Capture the cell that displays the provided text and extract its (x, y) central coordinate. 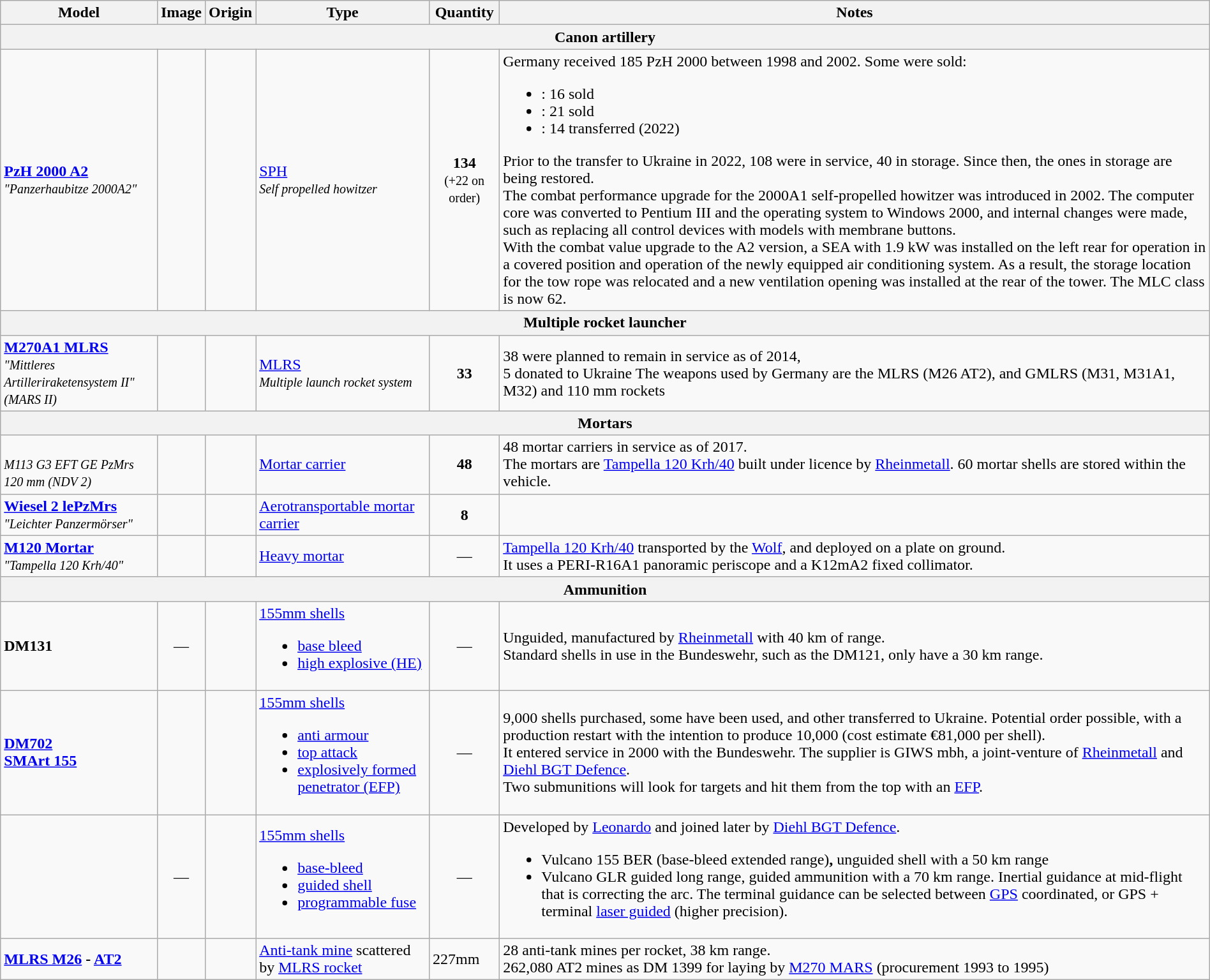
MLRS M26 - AT2 (79, 960)
33 (465, 373)
Unguided, manufactured by Rheinmetall with 40 km of range.Standard shells in use in the Bundeswehr, such as the DM121, only have a 30 km range. (855, 646)
155mm shellsanti armourtop attackexplosively formed penetrator (EFP) (343, 752)
Multiple rocket launcher (605, 323)
Anti-tank mine scattered by MLRS rocket (343, 960)
Mortar carrier (343, 464)
155mm shellsbase bleedhigh explosive (HE) (343, 646)
M120 Mortar"Tampella 120 Krh/40" (79, 556)
Type (343, 13)
SPHSelf propelled howitzer (343, 180)
Canon artillery (605, 37)
DM131 (79, 646)
Ammunition (605, 589)
DM702SMArt 155 (79, 752)
48 (465, 464)
227mm (465, 960)
28 anti-tank mines per rocket, 38 km range.262,080 AT2 mines as DM 1399 for laying by M270 MARS (procurement 1993 to 1995) (855, 960)
Wiesel 2 lePzMrs"Leichter Panzermörser" (79, 514)
Heavy mortar (343, 556)
Notes (855, 13)
MLRSMultiple launch rocket system (343, 373)
Quantity (465, 13)
Image (181, 13)
M113 G3 EFT GE PzMrs 120 mm (NDV 2) (79, 464)
Model (79, 13)
155mm shellsbase-bleedguided shellprogrammable fuse (343, 876)
M270A1 MLRS"Mittleres Artilleriraketensystem II" (MARS II) (79, 373)
PzH 2000 A2"Panzerhaubitze 2000A2" (79, 180)
Aerotransportable mortar carrier (343, 514)
8 (465, 514)
134(+22 on order) (465, 180)
Origin (231, 13)
Mortars (605, 423)
